For the text-containing cell, return its midpoint in [x, y] coordinate format. 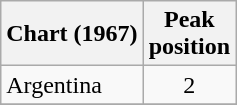
Peakposition [189, 34]
2 [189, 85]
Argentina [72, 85]
Chart (1967) [72, 34]
